Detect which cell encompasses the target text, then output its [X, Y] center coordinate. 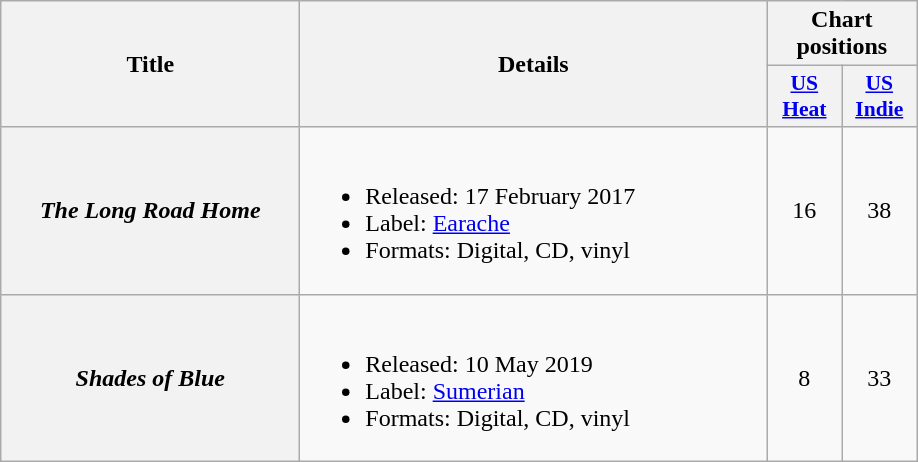
33 [880, 378]
The Long Road Home [150, 210]
Details [534, 64]
16 [804, 210]
Shades of Blue [150, 378]
Chart positions [842, 34]
8 [804, 378]
38 [880, 210]
US Heat [804, 96]
Title [150, 64]
Released: 17 February 2017Label: EaracheFormats: Digital, CD, vinyl [534, 210]
US Indie [880, 96]
Released: 10 May 2019Label: SumerianFormats: Digital, CD, vinyl [534, 378]
